From the cell containing the given text, extract its center point as [x, y] coordinate. 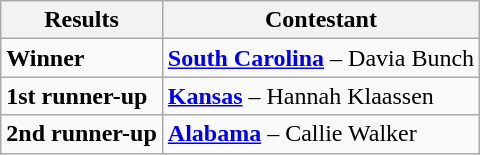
Contestant [320, 20]
Results [82, 20]
Winner [82, 58]
1st runner-up [82, 96]
Alabama – Callie Walker [320, 134]
Kansas – Hannah Klaassen [320, 96]
South Carolina – Davia Bunch [320, 58]
2nd runner-up [82, 134]
